Find where the given text appears and provide that cell's center as [x, y] coordinate. 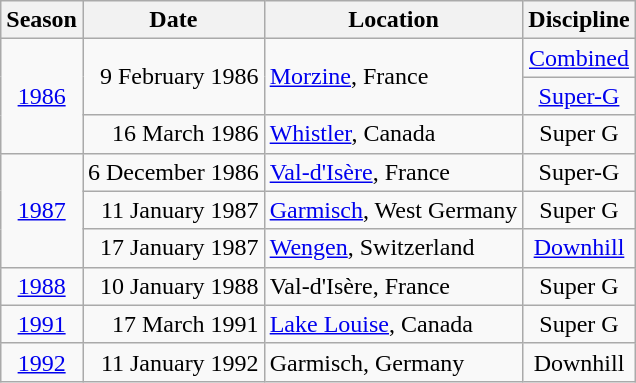
Location [394, 20]
10 January 1988 [173, 286]
17 March 1991 [173, 324]
Whistler, Canada [394, 134]
1986 [42, 96]
1988 [42, 286]
16 March 1986 [173, 134]
Season [42, 20]
6 December 1986 [173, 172]
Garmisch, West Germany [394, 210]
1992 [42, 362]
Garmisch, Germany [394, 362]
11 January 1992 [173, 362]
17 January 1987 [173, 248]
11 January 1987 [173, 210]
Date [173, 20]
Wengen, Switzerland [394, 248]
9 February 1986 [173, 77]
Lake Louise, Canada [394, 324]
Combined [579, 58]
Morzine, France [394, 77]
Discipline [579, 20]
1991 [42, 324]
1987 [42, 210]
